Capture the cell that displays the provided text and extract its (X, Y) central coordinate. 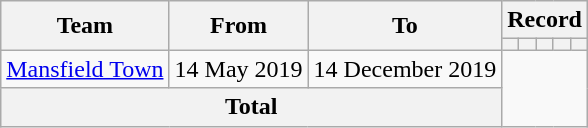
Team (85, 26)
Mansfield Town (85, 69)
From (238, 26)
14 May 2019 (238, 69)
14 December 2019 (405, 69)
Total (252, 107)
Record (545, 20)
To (405, 26)
